Provide the [x, y] coordinate of the cell's center where the given text is located.  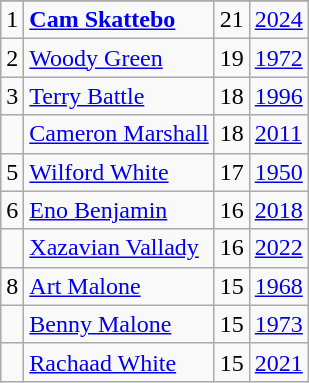
Benny Malone [119, 324]
8 [12, 286]
5 [12, 172]
2 [12, 58]
1968 [278, 286]
2024 [278, 20]
1950 [278, 172]
3 [12, 96]
21 [232, 20]
Eno Benjamin [119, 210]
Art Malone [119, 286]
17 [232, 172]
1972 [278, 58]
Cam Skattebo [119, 20]
2018 [278, 210]
6 [12, 210]
Cameron Marshall [119, 134]
2022 [278, 248]
Xazavian Vallady [119, 248]
Woody Green [119, 58]
19 [232, 58]
1973 [278, 324]
1 [12, 20]
Terry Battle [119, 96]
1996 [278, 96]
2011 [278, 134]
Wilford White [119, 172]
Rachaad White [119, 362]
2021 [278, 362]
